Scan for the cell matching the given text and deliver its (X, Y) coordinate at center. 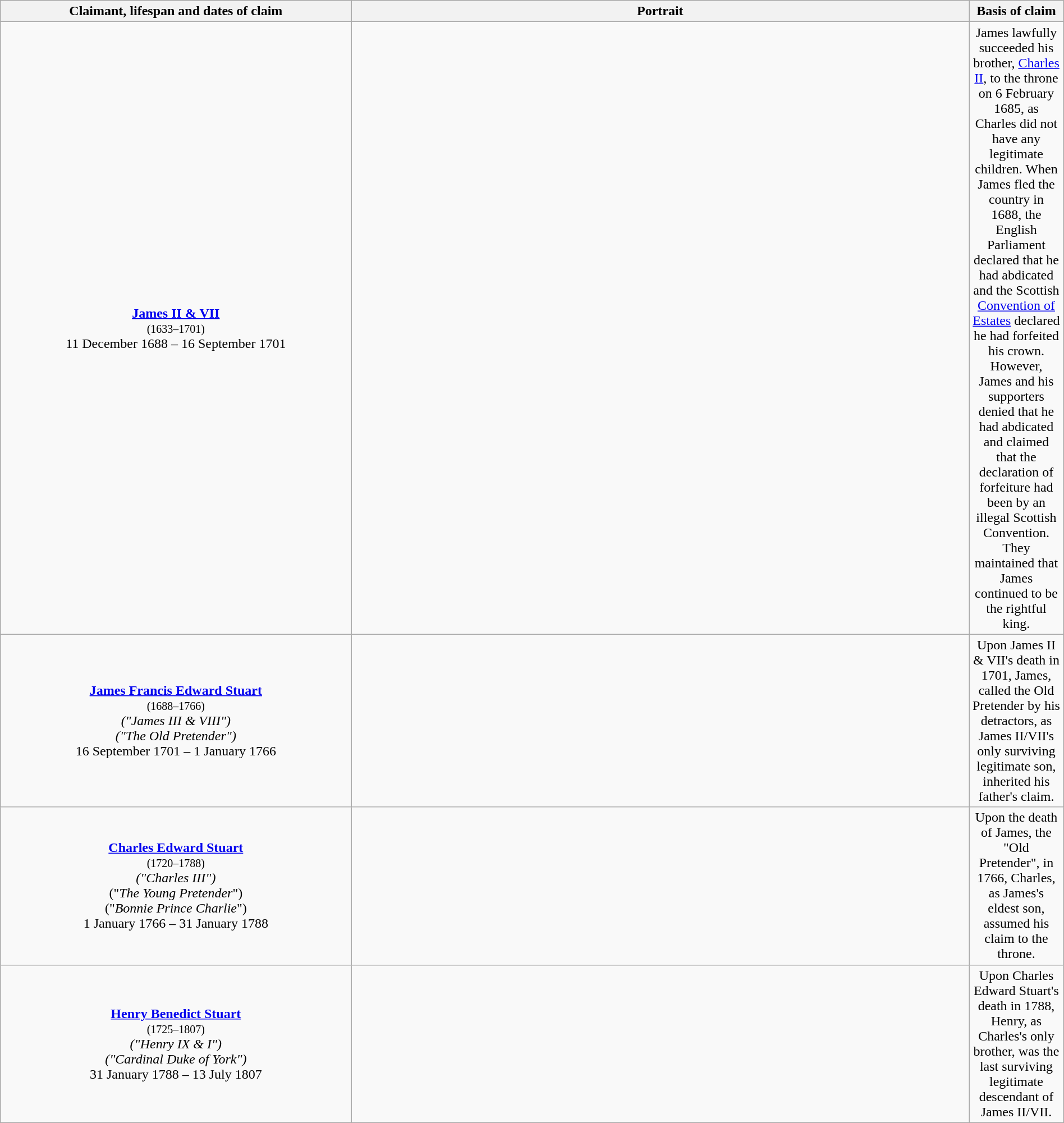
Charles Edward Stuart(1720–1788)("Charles III")("The Young Pretender")("Bonnie Prince Charlie")1 January 1766 – 31 January 1788 (176, 886)
James II & VII(1633–1701)11 December 1688 – 16 September 1701 (176, 328)
Basis of claim (1017, 11)
Upon the death of James, the "Old Pretender", in 1766, Charles, as James's eldest son, assumed his claim to the throne. (1017, 886)
Upon Charles Edward Stuart's death in 1788, Henry, as Charles's only brother, was the last surviving legitimate descendant of James II/VII. (1017, 1044)
Henry Benedict Stuart(1725–1807)("Henry IX & I") ("Cardinal Duke of York")31 January 1788 – 13 July 1807 (176, 1044)
James Francis Edward Stuart(1688–1766)("James III & VIII")("The Old Pretender")16 September 1701 – 1 January 1766 (176, 721)
Claimant, lifespan and dates of claim (176, 11)
Portrait (660, 11)
